Provide the [x, y] coordinate of the cell's center where the given text is located.  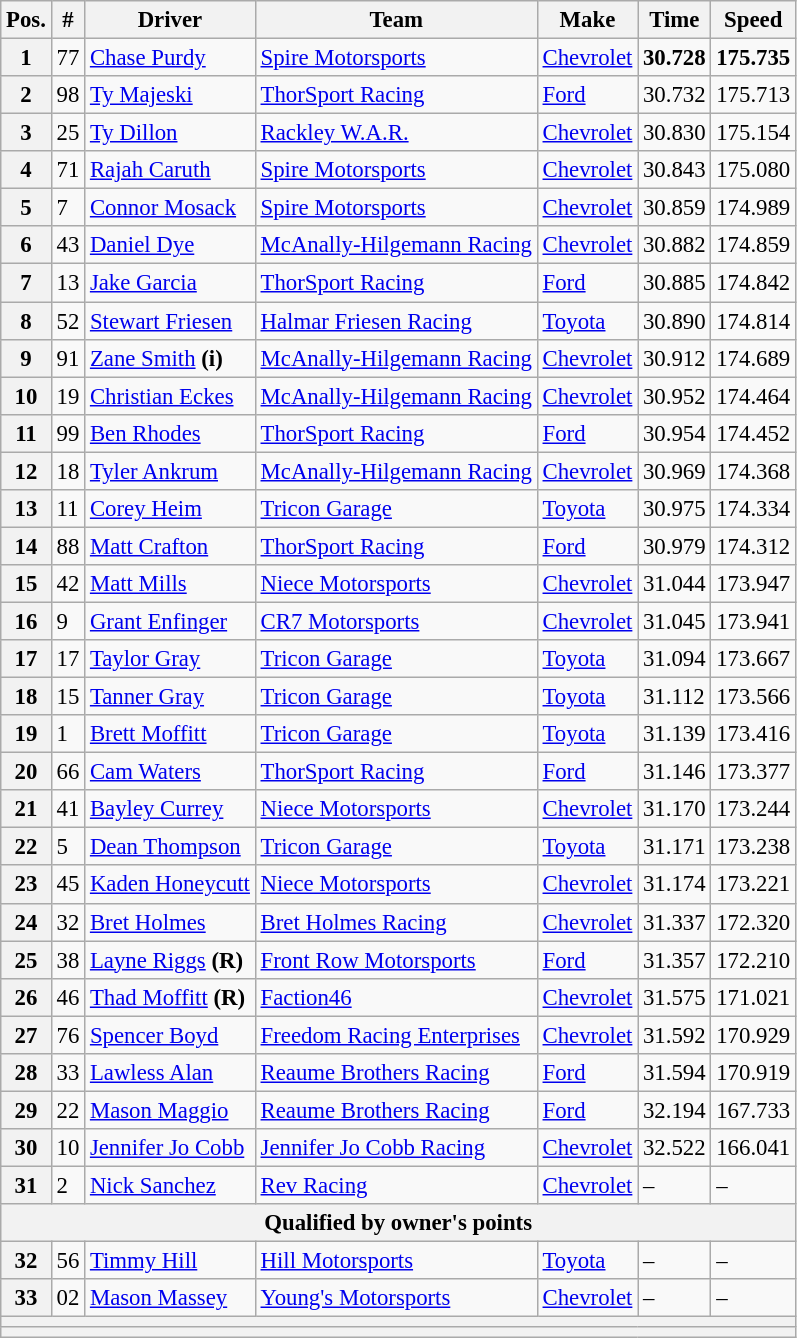
30.912 [674, 358]
Daniel Dye [170, 245]
31 [26, 1185]
21 [26, 809]
41 [68, 809]
Qualified by owner's points [398, 1223]
27 [26, 1035]
Bret Holmes Racing [396, 922]
88 [68, 546]
174.368 [754, 471]
31.594 [674, 1073]
24 [26, 922]
56 [68, 1261]
Rackley W.A.R. [396, 133]
173.377 [754, 772]
76 [68, 1035]
Connor Mosack [170, 208]
174.989 [754, 208]
Mason Massey [170, 1298]
Rajah Caruth [170, 170]
170.919 [754, 1073]
4 [26, 170]
6 [26, 245]
173.566 [754, 697]
42 [68, 584]
12 [26, 471]
Brett Moffitt [170, 734]
174.452 [754, 433]
174.859 [754, 245]
173.244 [754, 809]
Matt Mills [170, 584]
30.890 [674, 321]
52 [68, 321]
77 [68, 58]
66 [68, 772]
Lawless Alan [170, 1073]
Hill Motorsports [396, 1261]
45 [68, 885]
Mason Maggio [170, 1110]
167.733 [754, 1110]
Team [396, 20]
30.975 [674, 509]
Layne Riggs (R) [170, 960]
Jennifer Jo Cobb Racing [396, 1148]
30.952 [674, 396]
Nick Sanchez [170, 1185]
30.728 [674, 58]
Speed [754, 20]
30.859 [674, 208]
Pos. [26, 20]
174.814 [754, 321]
30.882 [674, 245]
16 [26, 621]
32.522 [674, 1148]
Ty Dillon [170, 133]
30.954 [674, 433]
Cam Waters [170, 772]
31.170 [674, 809]
31.094 [674, 659]
174.689 [754, 358]
31.171 [674, 847]
32.194 [674, 1110]
173.416 [754, 734]
30 [26, 1148]
173.221 [754, 885]
172.320 [754, 922]
71 [68, 170]
Driver [170, 20]
23 [26, 885]
99 [68, 433]
Dean Thompson [170, 847]
172.210 [754, 960]
Front Row Motorsports [396, 960]
171.021 [754, 997]
30.843 [674, 170]
166.041 [754, 1148]
Freedom Racing Enterprises [396, 1035]
Taylor Gray [170, 659]
Matt Crafton [170, 546]
31.357 [674, 960]
30.830 [674, 133]
Bayley Currey [170, 809]
91 [68, 358]
29 [26, 1110]
30.969 [674, 471]
Ty Majeski [170, 95]
Zane Smith (i) [170, 358]
31.575 [674, 997]
31.146 [674, 772]
30.885 [674, 283]
173.941 [754, 621]
02 [68, 1298]
31.139 [674, 734]
Tyler Ankrum [170, 471]
38 [68, 960]
3 [26, 133]
30.732 [674, 95]
Christian Eckes [170, 396]
98 [68, 95]
Kaden Honeycutt [170, 885]
Faction46 [396, 997]
46 [68, 997]
14 [26, 546]
173.238 [754, 847]
175.154 [754, 133]
Make [587, 20]
174.334 [754, 509]
173.947 [754, 584]
Corey Heim [170, 509]
26 [26, 997]
175.080 [754, 170]
175.735 [754, 58]
Halmar Friesen Racing [396, 321]
Tanner Gray [170, 697]
CR7 Motorsports [396, 621]
31.592 [674, 1035]
28 [26, 1073]
8 [26, 321]
175.713 [754, 95]
31.044 [674, 584]
174.312 [754, 546]
174.464 [754, 396]
Jennifer Jo Cobb [170, 1148]
Chase Purdy [170, 58]
170.929 [754, 1035]
174.842 [754, 283]
Spencer Boyd [170, 1035]
20 [26, 772]
173.667 [754, 659]
Ben Rhodes [170, 433]
Jake Garcia [170, 283]
31.337 [674, 922]
Time [674, 20]
Grant Enfinger [170, 621]
43 [68, 245]
Thad Moffitt (R) [170, 997]
31.112 [674, 697]
Young's Motorsports [396, 1298]
31.174 [674, 885]
Timmy Hill [170, 1261]
# [68, 20]
30.979 [674, 546]
Stewart Friesen [170, 321]
Bret Holmes [170, 922]
Rev Racing [396, 1185]
31.045 [674, 621]
